Search for the cell housing the specified text and yield its [x, y] center coordinate. 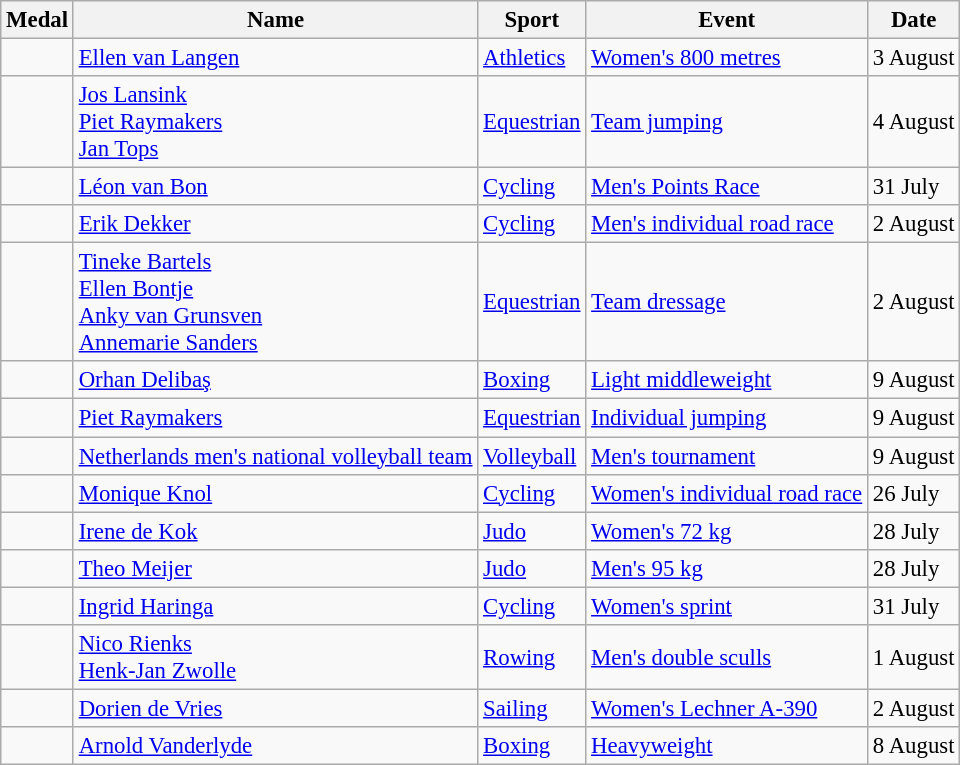
Women's 72 kg [727, 531]
Heavyweight [727, 746]
Team dressage [727, 302]
Irene de Kok [275, 531]
Theo Meijer [275, 568]
Men's tournament [727, 456]
Sport [532, 20]
Ingrid Haringa [275, 606]
Arnold Vanderlyde [275, 746]
Athletics [532, 58]
Men's individual road race [727, 224]
Women's sprint [727, 606]
Dorien de Vries [275, 708]
Piet Raymakers [275, 418]
Name [275, 20]
Women's Lechner A-390 [727, 708]
Women's 800 metres [727, 58]
8 August [914, 746]
Medal [38, 20]
Orhan Delibaş [275, 381]
Monique Knol [275, 493]
Tineke BartelsEllen BontjeAnky van GrunsvenAnnemarie Sanders [275, 302]
3 August [914, 58]
Nico RienksHenk-Jan Zwolle [275, 658]
Men's 95 kg [727, 568]
Erik Dekker [275, 224]
1 August [914, 658]
Men's double sculls [727, 658]
Team jumping [727, 122]
Jos LansinkPiet RaymakersJan Tops [275, 122]
Women's individual road race [727, 493]
Event [727, 20]
Netherlands men's national volleyball team [275, 456]
Rowing [532, 658]
4 August [914, 122]
Men's Points Race [727, 187]
Ellen van Langen [275, 58]
26 July [914, 493]
Light middleweight [727, 381]
Date [914, 20]
Individual jumping [727, 418]
Volleyball [532, 456]
Sailing [532, 708]
Léon van Bon [275, 187]
